Pinpoint the cell where the given text exists, returning its (x, y) midpoint coordinate. 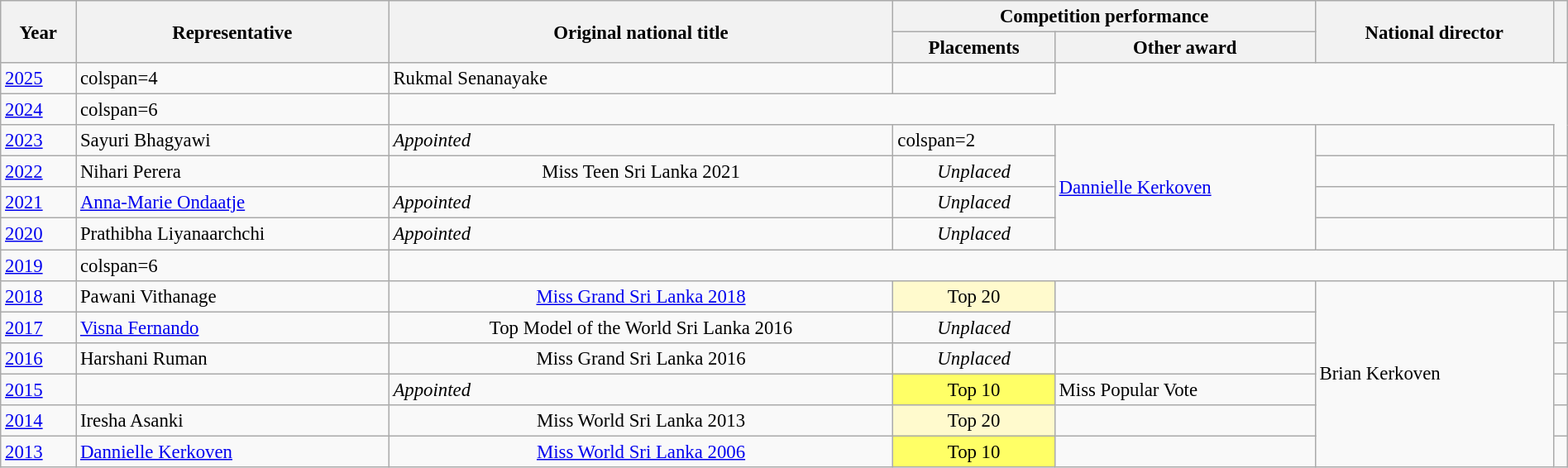
Miss Grand Sri Lanka 2016 (641, 358)
colspan=2 (974, 141)
Miss Teen Sri Lanka 2021 (641, 172)
Representative (232, 31)
Iresha Asanki (232, 421)
2024 (38, 110)
Year (38, 31)
Brian Kerkoven (1434, 374)
Sayuri Bhagyawi (232, 141)
2023 (38, 141)
colspan=4 (232, 79)
2016 (38, 358)
2019 (38, 265)
Placements (974, 48)
2014 (38, 421)
2015 (38, 389)
2017 (38, 327)
Pawani Vithanage (232, 296)
2020 (38, 234)
Anna-Marie Ondaatje (232, 203)
Prathibha Liyanaarchchi (232, 234)
National director (1434, 31)
Miss Grand Sri Lanka 2018 (641, 296)
2025 (38, 79)
Miss World Sri Lanka 2013 (641, 421)
2021 (38, 203)
2018 (38, 296)
Top Model of the World Sri Lanka 2016 (641, 327)
Visna Fernando (232, 327)
Miss World Sri Lanka 2006 (641, 451)
Original national title (641, 31)
Miss Popular Vote (1184, 389)
Rukmal Senanayake (641, 79)
2022 (38, 172)
Harshani Ruman (232, 358)
Nihari Perera (232, 172)
Other award (1184, 48)
2013 (38, 451)
Competition performance (1104, 17)
